From the cell containing the given text, extract its center point as [X, Y] coordinate. 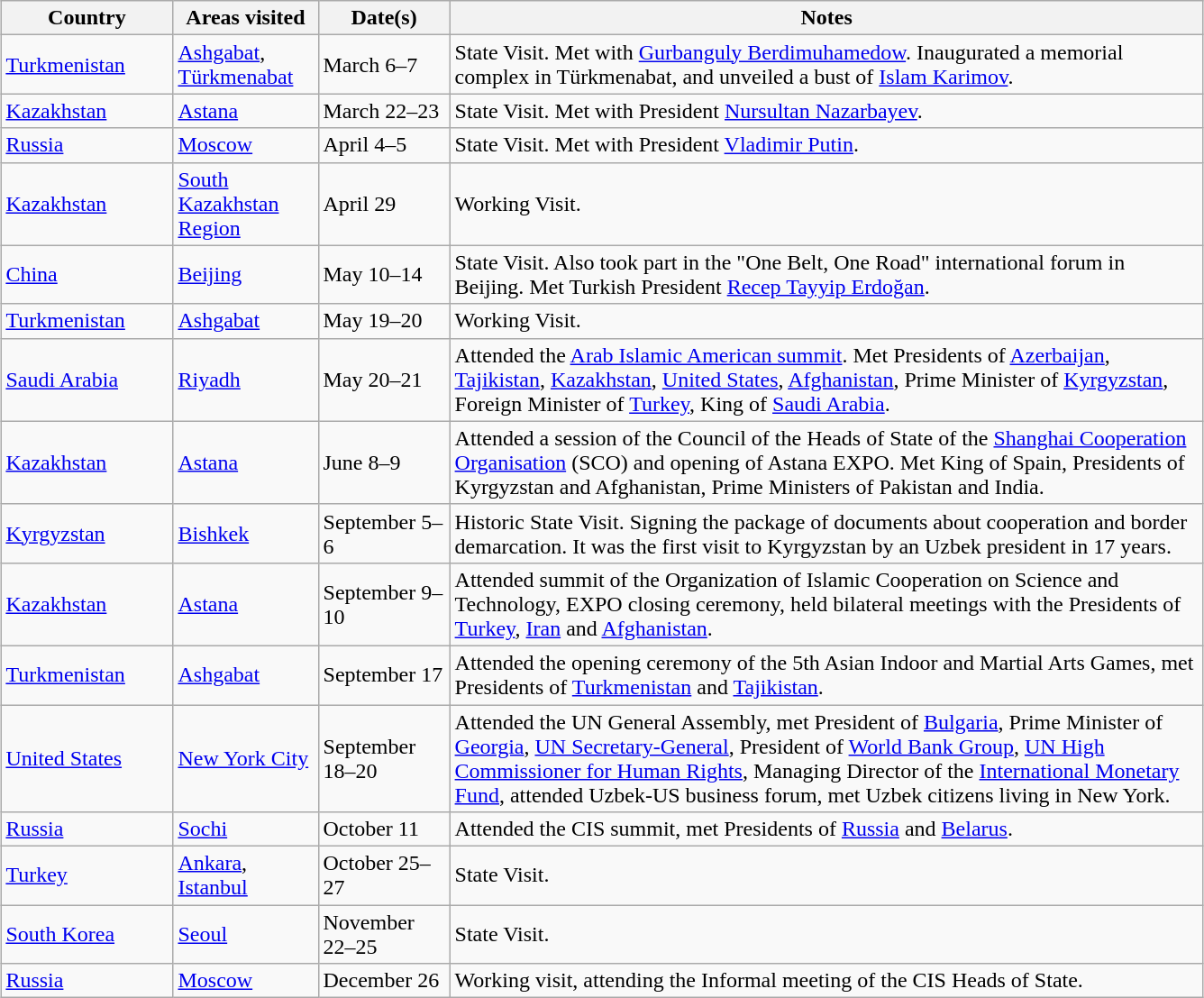
October 25–27 [384, 876]
Ashgabat,Türkmenabat [245, 65]
May 19–20 [384, 321]
October 11 [384, 829]
May 20–21 [384, 380]
September 18–20 [384, 759]
Areas visited [245, 18]
May 10–14 [384, 274]
State Visit. Met with President Vladimir Putin. [826, 145]
November 22–25 [384, 934]
Ankara, Istanbul [245, 876]
Beijing [245, 274]
March 22–23 [384, 111]
Notes [826, 18]
Saudi Arabia [87, 380]
Country [87, 18]
Date(s) [384, 18]
April 4–5 [384, 145]
Working visit, attending the Informal meeting of the CIS Heads of State. [826, 981]
Kyrgyzstan [87, 534]
Sochi [245, 829]
China [87, 274]
June 8–9 [384, 462]
South Korea [87, 934]
Attended the opening ceremony of the 5th Asian Indoor and Martial Arts Games, met Presidents of Turkmenistan and Tajikistan. [826, 674]
March 6–7 [384, 65]
September 17 [384, 674]
Seoul [245, 934]
Turkey [87, 876]
September 9–10 [384, 604]
New York City [245, 759]
State Visit. Met with Gurbanguly Berdimuhamedow. Inaugurated a memorial complex in Türkmenabat, and unveiled a bust of Islam Karimov. [826, 65]
South Kazakhstan Region [245, 204]
Attended the CIS summit, met Presidents of Russia and Belarus. [826, 829]
December 26 [384, 981]
September 5–6 [384, 534]
State Visit. Also took part in the "One Belt, One Road" international forum in Beijing. Met Turkish President Recep Tayyip Erdoğan. [826, 274]
United States [87, 759]
April 29 [384, 204]
Bishkek [245, 534]
State Visit. Met with President Nursultan Nazarbayev. [826, 111]
Riyadh [245, 380]
